Return [x, y] of the center of cell containing provided text 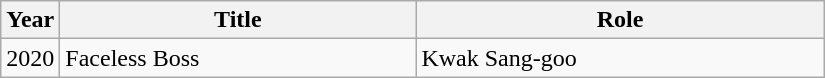
Kwak Sang-goo [620, 58]
2020 [30, 58]
Title [238, 20]
Faceless Boss [238, 58]
Year [30, 20]
Role [620, 20]
